Pinpoint the cell where the given text exists, returning its [X, Y] midpoint coordinate. 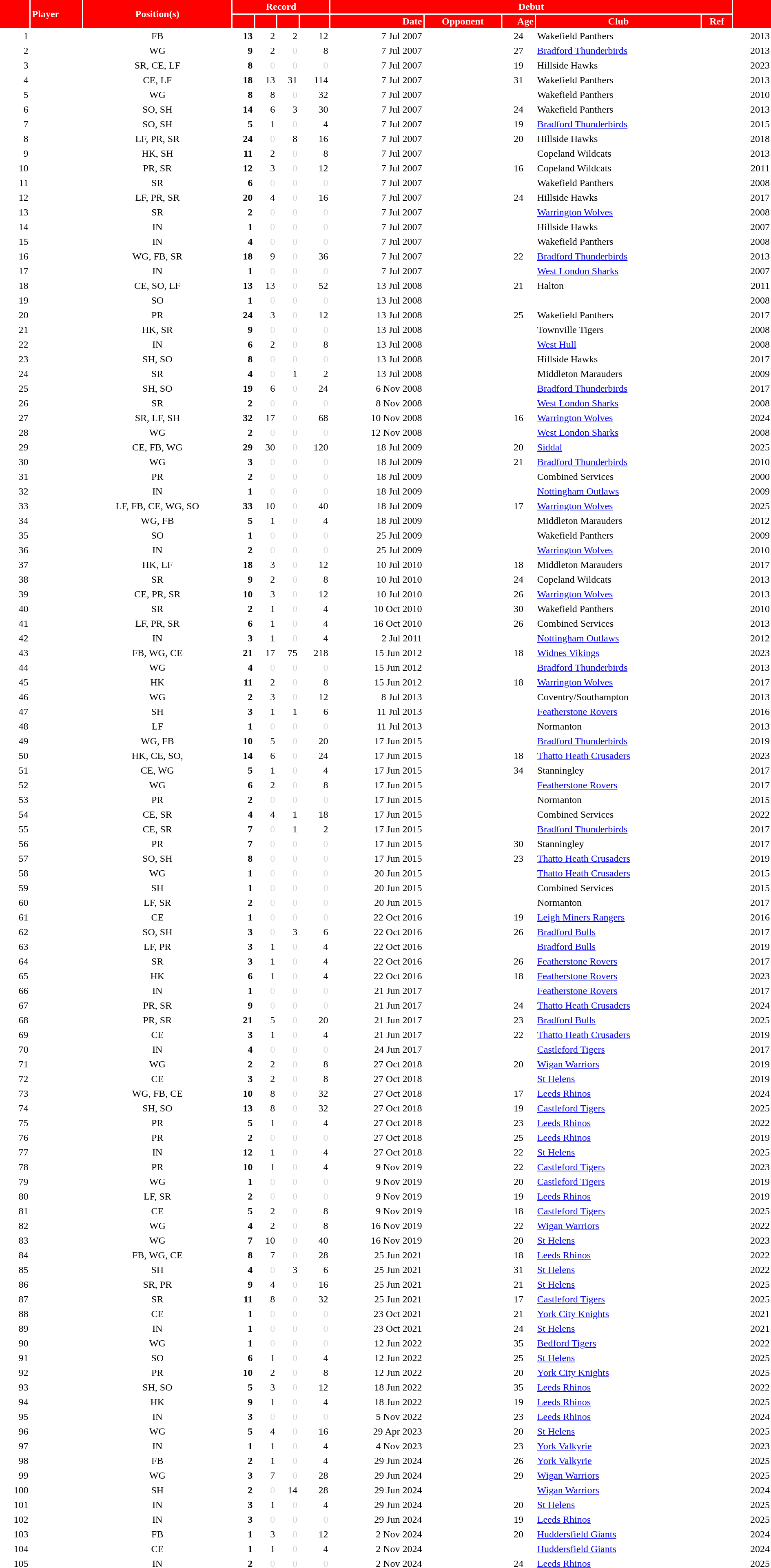
CE, FB, WG [157, 447]
89 [15, 1328]
66 [15, 991]
47 [15, 712]
48 [15, 726]
55 [15, 829]
HK, LF [157, 565]
97 [15, 1446]
58 [15, 873]
45 [15, 682]
95 [15, 1417]
63 [15, 947]
65 [15, 976]
43 [15, 653]
102 [15, 1519]
CE, SO, LF [157, 286]
39 [15, 594]
99 [15, 1475]
87 [15, 1299]
37 [15, 565]
Bedford Tigers [618, 1343]
2 Jul 2011 [377, 638]
8 Jul 2013 [377, 697]
79 [15, 1182]
Leigh Miners Rangers [618, 917]
90 [15, 1343]
Player [57, 14]
Debut [531, 7]
76 [15, 1138]
70 [15, 1049]
50 [15, 756]
72 [15, 1079]
15 [15, 242]
WG, FB, SR [157, 256]
4 Nov 2023 [377, 1446]
96 [15, 1431]
16 Oct 2010 [377, 623]
91 [15, 1358]
59 [15, 888]
LF, PR [157, 947]
81 [15, 1211]
Record [281, 7]
61 [15, 917]
80 [15, 1196]
88 [15, 1314]
SR, PR [157, 1284]
24 Jun 2017 [377, 1049]
Widnes Vikings [618, 653]
42 [15, 638]
93 [15, 1387]
Opponent [463, 21]
HK, CE, SO, [157, 756]
56 [15, 844]
73 [15, 1093]
77 [15, 1152]
Age [518, 21]
Townville Tigers [618, 330]
2018 [752, 139]
Ref [717, 21]
Halton [618, 286]
Siddal [618, 447]
8 Nov 2008 [377, 403]
82 [15, 1226]
Position(s) [157, 14]
51 [15, 770]
WG, FB, CE [157, 1093]
5 Nov 2022 [377, 1417]
85 [15, 1270]
CE, WG [157, 770]
CE, LF [157, 80]
CE, PR, SR [157, 594]
71 [15, 1064]
60 [15, 903]
49 [15, 741]
57 [15, 858]
92 [15, 1373]
120 [315, 447]
29 Apr 2023 [377, 1431]
SR, CE, LF [157, 65]
98 [15, 1461]
103 [15, 1534]
54 [15, 814]
62 [15, 932]
86 [15, 1284]
64 [15, 961]
2000 [752, 477]
HK, SR [157, 330]
67 [15, 1005]
114 [315, 80]
SR, LF, SH [157, 418]
6 Nov 2008 [377, 388]
69 [15, 1035]
46 [15, 697]
10 Nov 2008 [377, 418]
Coventry/Southampton [618, 697]
West Hull [618, 344]
74 [15, 1108]
101 [15, 1505]
Date [377, 21]
94 [15, 1402]
100 [15, 1490]
41 [15, 623]
78 [15, 1167]
218 [315, 653]
LF, FB, CE, WG, SO [157, 506]
53 [15, 800]
HK, SH [157, 153]
104 [15, 1549]
84 [15, 1255]
Club [618, 21]
44 [15, 668]
38 [15, 579]
83 [15, 1240]
12 Nov 2008 [377, 432]
10 Oct 2010 [377, 609]
LF [157, 726]
